Extract the [X, Y] coordinate from the center of the cell holding the provided text.  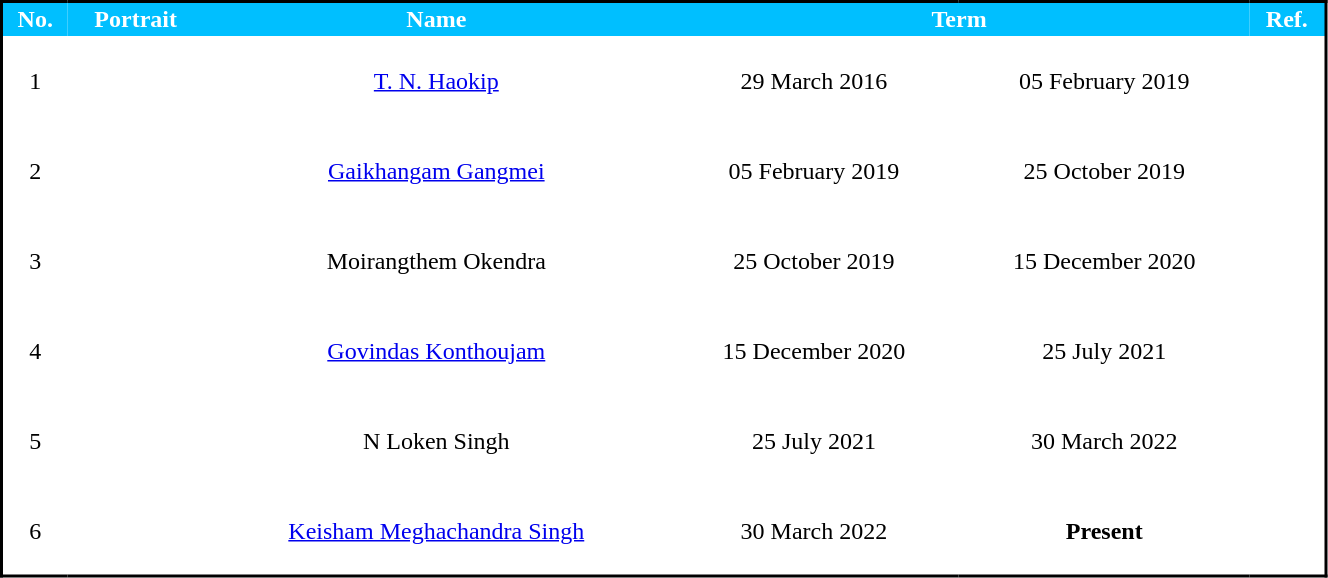
N Loken Singh [436, 441]
Keisham Meghachandra Singh [436, 531]
Moirangthem Okendra [436, 261]
Gaikhangam Gangmei [436, 171]
4 [35, 351]
Govindas Konthoujam [436, 351]
5 [35, 441]
Present [1104, 531]
6 [35, 531]
2 [35, 171]
Name [436, 19]
29 March 2016 [814, 81]
Portrait [135, 19]
1 [35, 81]
T. N. Haokip [436, 81]
No. [35, 19]
Ref. [1287, 19]
Term [960, 19]
3 [35, 261]
